Determine the [X, Y] coordinate at the center of the cell enclosing the given text.  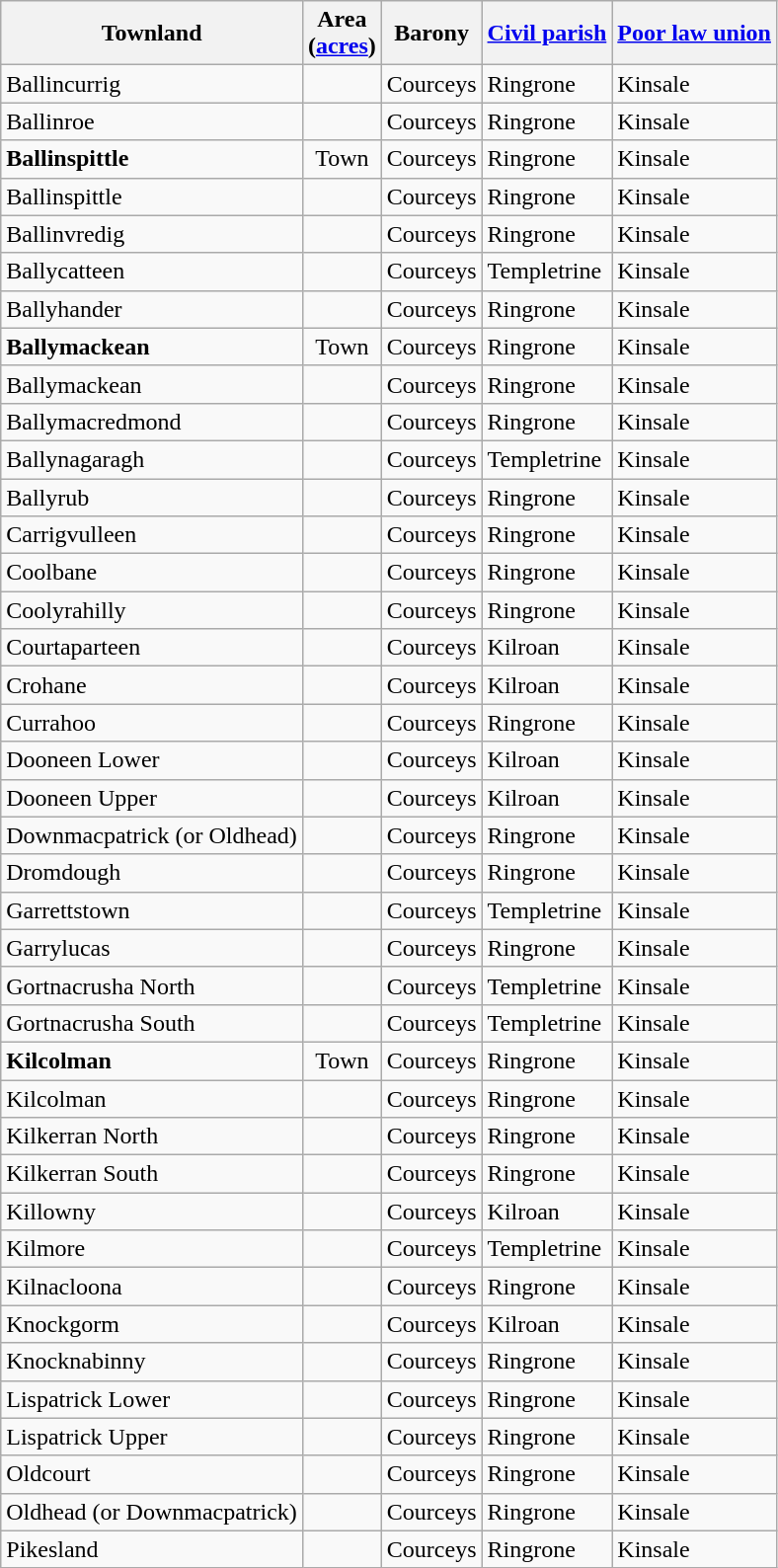
Knocknabinny [152, 1362]
Townland [152, 34]
Ballyrub [152, 497]
Downmacpatrick (or Oldhead) [152, 835]
Currahoo [152, 723]
Garrylucas [152, 948]
Ballycatteen [152, 272]
Carrigvulleen [152, 535]
Courtaparteen [152, 648]
Kilkerran North [152, 1137]
Ballinvredig [152, 234]
Dooneen Lower [152, 760]
Coolbane [152, 573]
Knockgorm [152, 1324]
Lispatrick Upper [152, 1437]
Barony [431, 34]
Ballymacredmond [152, 422]
Ballyhander [152, 309]
Ballinroe [152, 121]
Lispatrick Lower [152, 1399]
Gortnacrusha North [152, 985]
Killowny [152, 1212]
Crohane [152, 685]
Dooneen Upper [152, 798]
Ballincurrig [152, 84]
Kilkerran South [152, 1174]
Coolyrahilly [152, 610]
Dromdough [152, 873]
Kilmore [152, 1249]
Civil parish [547, 34]
Ballynagaragh [152, 459]
Oldhead (or Downmacpatrick) [152, 1512]
Kilnacloona [152, 1287]
Garrettstown [152, 910]
Area(acres) [342, 34]
Oldcourt [152, 1474]
Gortnacrusha South [152, 1023]
Poor law union [695, 34]
Pikesland [152, 1549]
